Scan for the cell matching the given text and deliver its (x, y) coordinate at center. 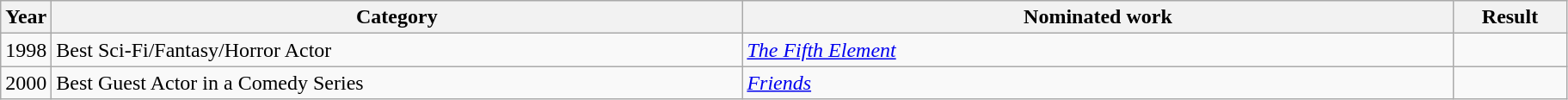
Year (26, 17)
Best Guest Actor in a Comedy Series (397, 83)
Friends (1098, 83)
Best Sci-Fi/Fantasy/Horror Actor (397, 50)
2000 (26, 83)
1998 (26, 50)
The Fifth Element (1098, 50)
Nominated work (1098, 17)
Result (1510, 17)
Category (397, 17)
